Detect which cell encompasses the target text, then output its (x, y) center coordinate. 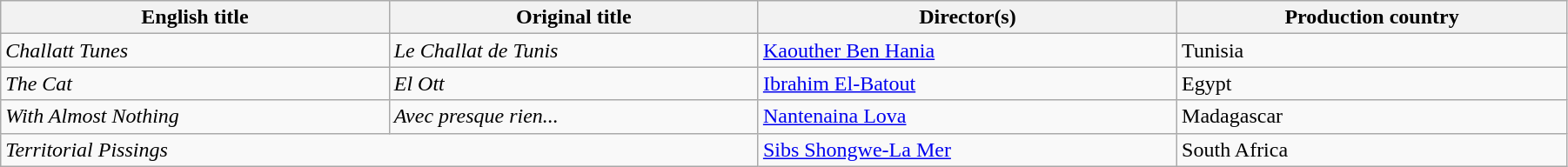
Production country (1372, 17)
English title (195, 17)
With Almost Nothing (195, 117)
Tunisia (1372, 50)
Sibs Shongwe-La Mer (968, 150)
The Cat (195, 83)
South Africa (1372, 150)
Challatt Tunes (195, 50)
Territorial Pissings (379, 150)
Madagascar (1372, 117)
Avec presque rien... (573, 117)
Ibrahim El-Batout (968, 83)
Nantenaina Lova (968, 117)
Director(s) (968, 17)
Le Challat de Tunis (573, 50)
Kaouther Ben Hania (968, 50)
Egypt (1372, 83)
El Ott (573, 83)
Original title (573, 17)
